Locate the cell with the specified text and output its [x, y] center coordinate. 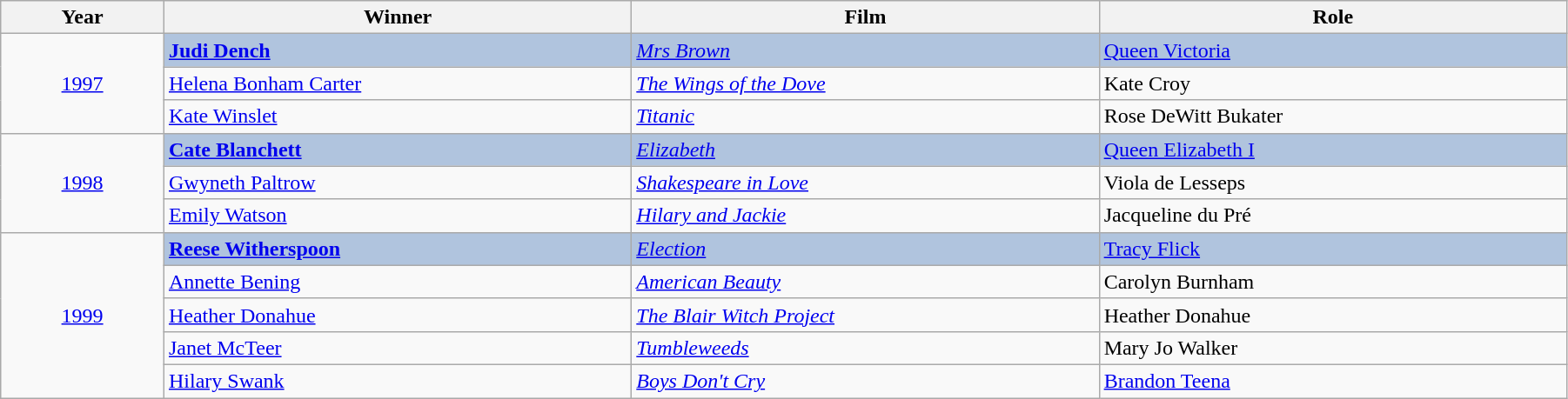
Role [1333, 17]
1998 [83, 183]
Jacqueline du Pré [1333, 216]
Mary Jo Walker [1333, 348]
American Beauty [865, 282]
Shakespeare in Love [865, 183]
Kate Croy [1333, 83]
Cate Blanchett [397, 150]
Mrs Brown [865, 50]
Hilary and Jackie [865, 216]
Election [865, 249]
Year [83, 17]
Gwyneth Paltrow [397, 183]
1997 [83, 83]
Tumbleweeds [865, 348]
Janet McTeer [397, 348]
Kate Winslet [397, 116]
Viola de Lesseps [1333, 183]
Winner [397, 17]
Elizabeth [865, 150]
The Wings of the Dove [865, 83]
Emily Watson [397, 216]
Hilary Swank [397, 381]
Queen Victoria [1333, 50]
Tracy Flick [1333, 249]
Rose DeWitt Bukater [1333, 116]
Helena Bonham Carter [397, 83]
Judi Dench [397, 50]
Annette Bening [397, 282]
Queen Elizabeth I [1333, 150]
Film [865, 17]
The Blair Witch Project [865, 315]
Boys Don't Cry [865, 381]
Reese Witherspoon [397, 249]
Brandon Teena [1333, 381]
1999 [83, 315]
Carolyn Burnham [1333, 282]
Titanic [865, 116]
